Pinpoint the cell where the given text exists, returning its [x, y] midpoint coordinate. 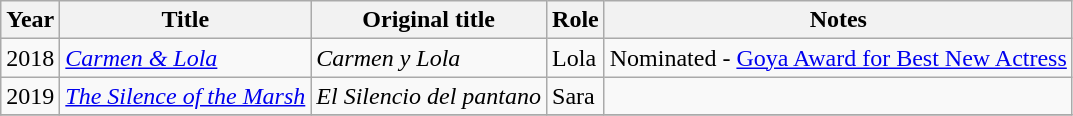
Role [576, 20]
The Silence of the Marsh [186, 96]
Sara [576, 96]
Nominated - Goya Award for Best New Actress [838, 58]
Carmen y Lola [429, 58]
Lola [576, 58]
2019 [30, 96]
Notes [838, 20]
El Silencio del pantano [429, 96]
Original title [429, 20]
Carmen & Lola [186, 58]
Title [186, 20]
2018 [30, 58]
Year [30, 20]
